Scan for the cell matching the given text and deliver its (x, y) coordinate at center. 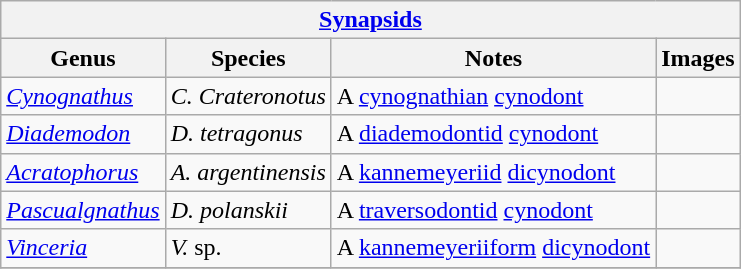
Acratophorus (83, 172)
A cynognathian cynodont (493, 96)
A diademodontid cynodont (493, 134)
Pascualgnathus (83, 210)
Species (248, 58)
C. Crateronotus (248, 96)
D. tetragonus (248, 134)
Synapsids (370, 20)
Cynognathus (83, 96)
Images (698, 58)
A kannemeyeriid dicynodont (493, 172)
Genus (83, 58)
D. polanskii (248, 210)
Vinceria (83, 248)
V. sp. (248, 248)
Diademodon (83, 134)
A. argentinensis (248, 172)
A traversodontid cynodont (493, 210)
A kannemeyeriiform dicynodont (493, 248)
Notes (493, 58)
